For the text-containing cell, return its midpoint in [x, y] coordinate format. 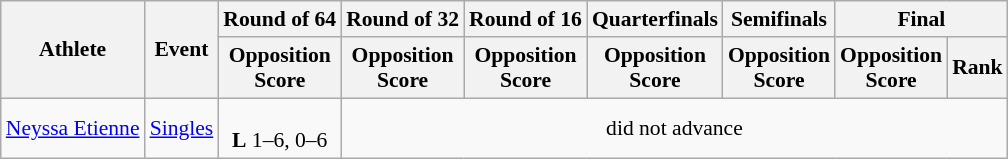
Round of 16 [526, 19]
Round of 64 [280, 19]
Final [922, 19]
L 1–6, 0–6 [280, 128]
Singles [182, 128]
did not advance [674, 128]
Rank [978, 68]
Round of 32 [402, 19]
Athlete [73, 50]
Quarterfinals [655, 19]
Event [182, 50]
Semifinals [779, 19]
Neyssa Etienne [73, 128]
